Find where the given text appears and provide that cell's center as (X, Y) coordinate. 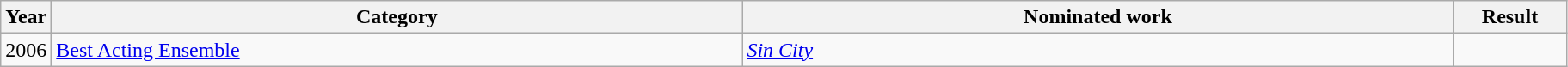
Sin City (1098, 50)
Category (397, 17)
2006 (26, 50)
Year (26, 17)
Nominated work (1098, 17)
Result (1510, 17)
Best Acting Ensemble (397, 50)
